Identify which cell holds the provided text, then report its [x, y] central coordinate. 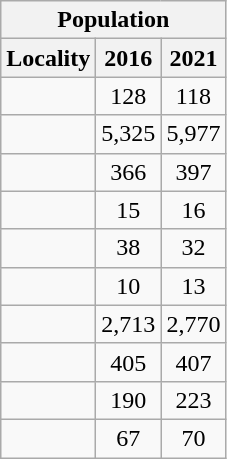
118 [194, 96]
397 [194, 172]
190 [128, 400]
5,977 [194, 134]
2021 [194, 58]
2,770 [194, 324]
2016 [128, 58]
67 [128, 438]
407 [194, 362]
366 [128, 172]
128 [128, 96]
32 [194, 248]
2,713 [128, 324]
Population [114, 20]
223 [194, 400]
38 [128, 248]
405 [128, 362]
16 [194, 210]
Locality [48, 58]
10 [128, 286]
70 [194, 438]
15 [128, 210]
5,325 [128, 134]
13 [194, 286]
